For the text-containing cell, return its midpoint in [X, Y] coordinate format. 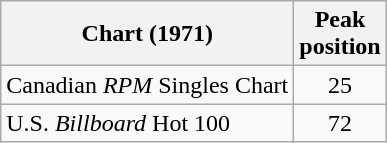
25 [340, 85]
Peakposition [340, 34]
U.S. Billboard Hot 100 [148, 123]
72 [340, 123]
Canadian RPM Singles Chart [148, 85]
Chart (1971) [148, 34]
